Capture the cell that displays the provided text and extract its [X, Y] central coordinate. 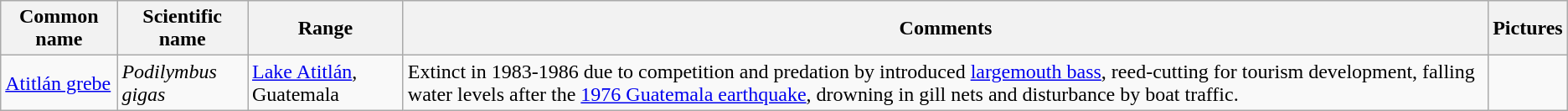
Common name [59, 29]
Pictures [1528, 29]
Atitlán grebe [59, 82]
Podilymbus gigas [183, 82]
Comments [945, 29]
Lake Atitlán, Guatemala [326, 82]
Scientific name [183, 29]
Range [326, 29]
